Pinpoint the cell where the given text exists, returning its [x, y] midpoint coordinate. 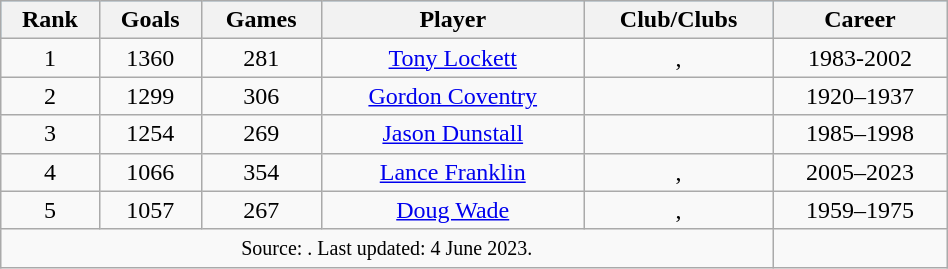
1959–1975 [860, 210]
4 [50, 172]
Gordon Coventry [452, 96]
1066 [150, 172]
306 [261, 96]
1360 [150, 58]
1920–1937 [860, 96]
Games [261, 20]
281 [261, 58]
354 [261, 172]
Rank [50, 20]
Player [452, 20]
1985–1998 [860, 134]
Club/Clubs [678, 20]
Career [860, 20]
1 [50, 58]
1983-2002 [860, 58]
1299 [150, 96]
267 [261, 210]
1254 [150, 134]
Jason Dunstall [452, 134]
Goals [150, 20]
Source: . Last updated: 4 June 2023. [387, 248]
3 [50, 134]
5 [50, 210]
Tony Lockett [452, 58]
2 [50, 96]
1057 [150, 210]
2005–2023 [860, 172]
269 [261, 134]
Doug Wade [452, 210]
Lance Franklin [452, 172]
